From the cell containing the given text, extract its center point as [x, y] coordinate. 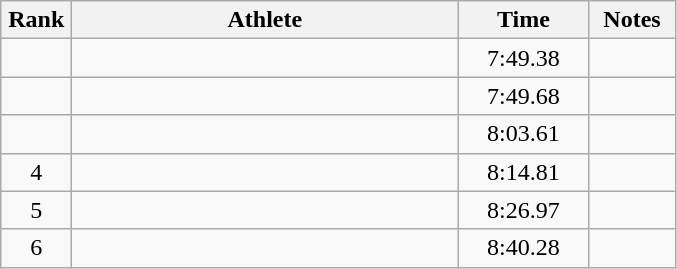
7:49.68 [524, 96]
Time [524, 20]
6 [36, 248]
7:49.38 [524, 58]
8:40.28 [524, 248]
8:03.61 [524, 134]
4 [36, 172]
5 [36, 210]
Rank [36, 20]
8:26.97 [524, 210]
8:14.81 [524, 172]
Athlete [265, 20]
Notes [632, 20]
